Identify which cell holds the provided text, then report its (x, y) central coordinate. 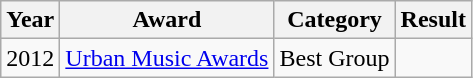
Best Group (334, 58)
2012 (30, 58)
Result (433, 20)
Category (334, 20)
Year (30, 20)
Urban Music Awards (167, 58)
Award (167, 20)
